From the cell containing the given text, extract its center point as [x, y] coordinate. 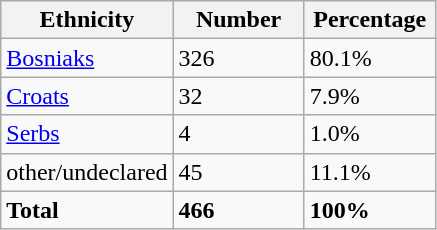
100% [370, 210]
45 [238, 172]
Percentage [370, 20]
Bosniaks [87, 58]
Serbs [87, 134]
1.0% [370, 134]
80.1% [370, 58]
466 [238, 210]
Total [87, 210]
Ethnicity [87, 20]
11.1% [370, 172]
Number [238, 20]
Croats [87, 96]
326 [238, 58]
other/undeclared [87, 172]
7.9% [370, 96]
32 [238, 96]
4 [238, 134]
